Detect which cell encompasses the target text, then output its (X, Y) center coordinate. 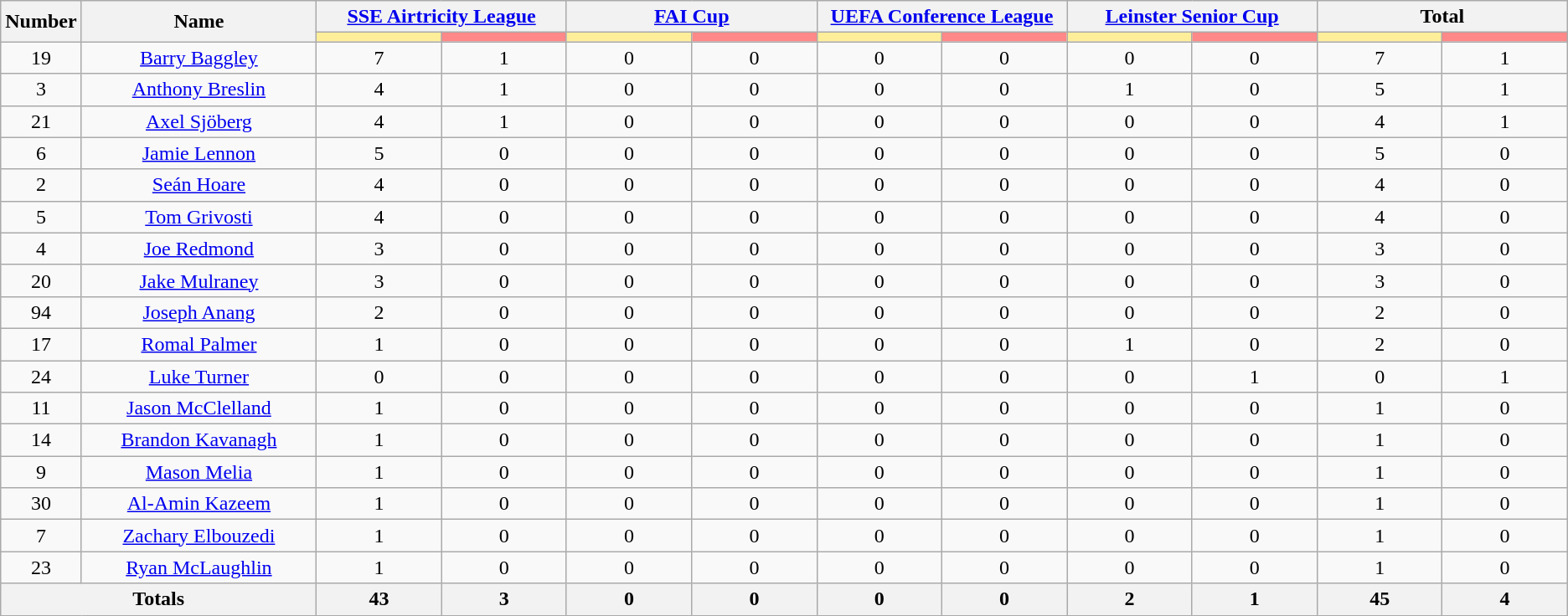
SSE Airtricity League (442, 17)
Joe Redmond (199, 249)
Totals (159, 599)
Zachary Elbouzedi (199, 536)
94 (41, 312)
6 (41, 153)
Luke Turner (199, 376)
Ryan McLaughlin (199, 567)
Jason McClelland (199, 408)
21 (41, 121)
Leinster Senior Cup (1193, 17)
Jamie Lennon (199, 153)
Al-Amin Kazeem (199, 504)
20 (41, 280)
Jake Mulraney (199, 280)
Anthony Breslin (199, 90)
Joseph Anang (199, 312)
Name (199, 22)
9 (41, 472)
19 (41, 58)
43 (379, 599)
11 (41, 408)
Number (41, 22)
Tom Grivosti (199, 217)
Brandon Kavanagh (199, 440)
Romal Palmer (199, 344)
24 (41, 376)
Seán Hoare (199, 185)
Axel Sjöberg (199, 121)
14 (41, 440)
23 (41, 567)
Total (1442, 17)
Barry Baggley (199, 58)
17 (41, 344)
30 (41, 504)
UEFA Conference League (941, 17)
Mason Melia (199, 472)
FAI Cup (692, 17)
45 (1379, 599)
